From the cell containing the given text, extract its center point as (X, Y) coordinate. 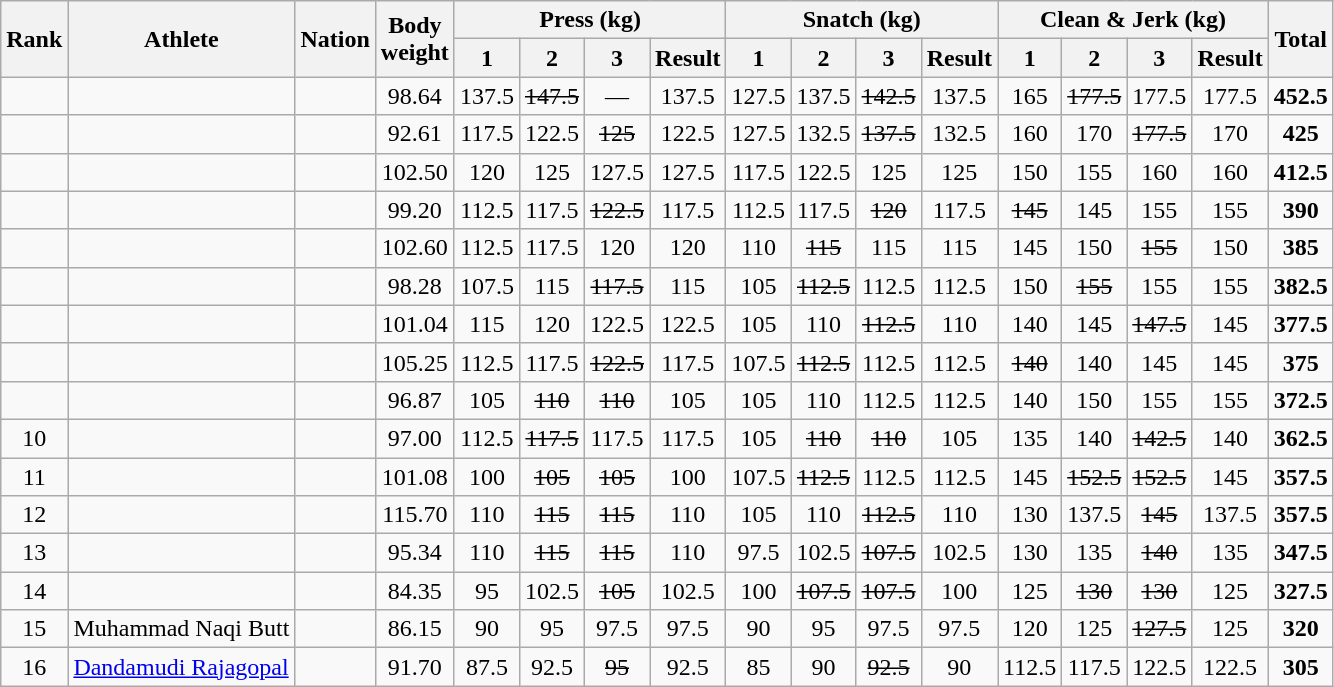
Athlete (182, 39)
92.61 (414, 134)
95.34 (414, 553)
101.08 (414, 477)
98.64 (414, 96)
382.5 (1300, 286)
99.20 (414, 210)
16 (34, 667)
102.60 (414, 248)
— (616, 96)
347.5 (1300, 553)
Bodyweight (414, 39)
96.87 (414, 400)
86.15 (414, 629)
84.35 (414, 591)
Press (kg) (590, 20)
13 (34, 553)
305 (1300, 667)
11 (34, 477)
102.50 (414, 172)
14 (34, 591)
97.00 (414, 438)
320 (1300, 629)
98.28 (414, 286)
385 (1300, 248)
10 (34, 438)
327.5 (1300, 591)
375 (1300, 362)
12 (34, 515)
372.5 (1300, 400)
452.5 (1300, 96)
Snatch (kg) (862, 20)
362.5 (1300, 438)
Nation (335, 39)
85 (758, 667)
101.04 (414, 324)
377.5 (1300, 324)
115.70 (414, 515)
Muhammad Naqi Butt (182, 629)
425 (1300, 134)
87.5 (486, 667)
91.70 (414, 667)
Rank (34, 39)
Dandamudi Rajagopal (182, 667)
412.5 (1300, 172)
390 (1300, 210)
165 (1030, 96)
15 (34, 629)
105.25 (414, 362)
Total (1300, 39)
Clean & Jerk (kg) (1134, 20)
